Capture the cell that displays the provided text and extract its [X, Y] central coordinate. 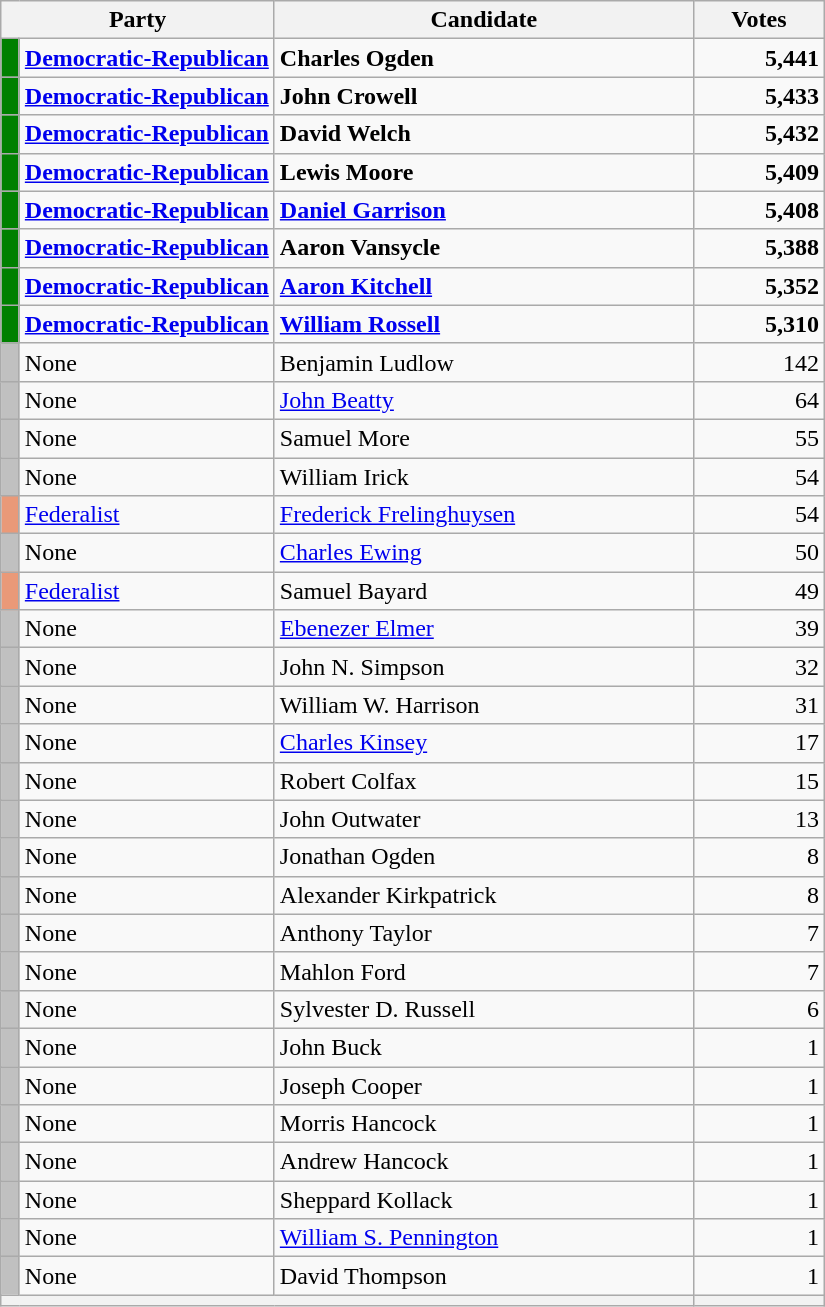
Ebenezer Elmer [484, 629]
Samuel Bayard [484, 591]
Daniel Garrison [484, 210]
5,388 [758, 248]
William W. Harrison [484, 705]
Votes [758, 20]
Candidate [484, 20]
David Thompson [484, 1276]
Samuel More [484, 438]
Sylvester D. Russell [484, 1009]
39 [758, 629]
Robert Colfax [484, 781]
Joseph Cooper [484, 1085]
5,310 [758, 324]
5,432 [758, 134]
Mahlon Ford [484, 971]
6 [758, 1009]
Jonathan Ogden [484, 857]
55 [758, 438]
Frederick Frelinghuysen [484, 515]
Party [138, 20]
Aaron Kitchell [484, 286]
David Welch [484, 134]
John Beatty [484, 400]
Andrew Hancock [484, 1162]
5,352 [758, 286]
Charles Ogden [484, 58]
Charles Ewing [484, 553]
Alexander Kirkpatrick [484, 895]
64 [758, 400]
John N. Simpson [484, 667]
5,441 [758, 58]
13 [758, 819]
5,409 [758, 172]
49 [758, 591]
17 [758, 743]
5,408 [758, 210]
Benjamin Ludlow [484, 362]
142 [758, 362]
Charles Kinsey [484, 743]
Lewis Moore [484, 172]
Anthony Taylor [484, 933]
William Rossell [484, 324]
Aaron Vansycle [484, 248]
Morris Hancock [484, 1124]
32 [758, 667]
John Outwater [484, 819]
31 [758, 705]
15 [758, 781]
William S. Pennington [484, 1238]
5,433 [758, 96]
John Crowell [484, 96]
John Buck [484, 1047]
William Irick [484, 477]
50 [758, 553]
Sheppard Kollack [484, 1200]
